Extract the [x, y] coordinate from the center of the cell holding the provided text.  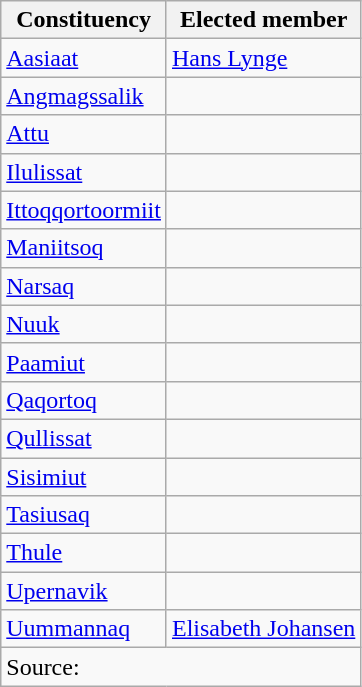
Aasiaat [84, 58]
Upernavik [84, 591]
Tasiusaq [84, 515]
Elisabeth Johansen [263, 629]
Paamiut [84, 362]
Qullissat [84, 438]
Ilulissat [84, 172]
Thule [84, 553]
Angmagssalik [84, 96]
Nuuk [84, 324]
Attu [84, 134]
Narsaq [84, 286]
Sisimiut [84, 477]
Elected member [263, 20]
Hans Lynge [263, 58]
Ittoqqortoormiit [84, 210]
Uummannaq [84, 629]
Constituency [84, 20]
Qaqortoq [84, 400]
Maniitsoq [84, 248]
Source: [181, 667]
